Scan for the cell matching the given text and deliver its [X, Y] coordinate at center. 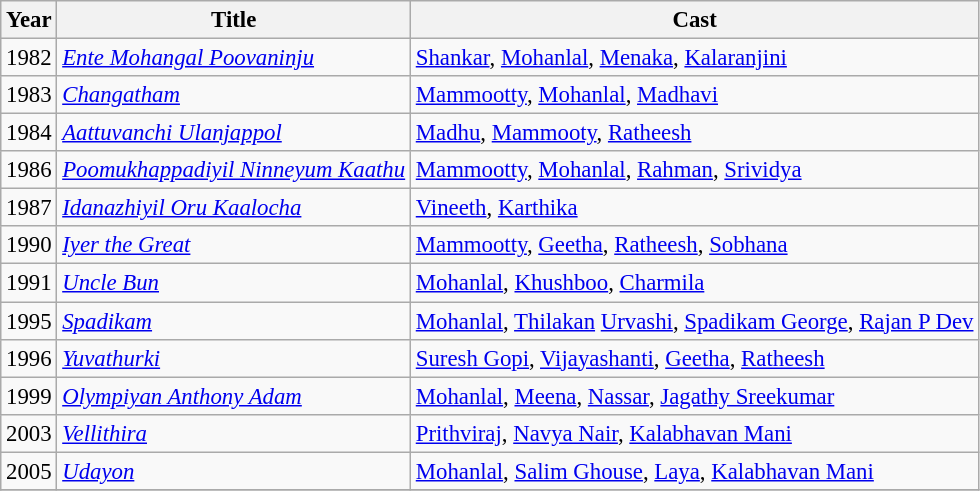
Suresh Gopi, Vijayashanti, Geetha, Ratheesh [694, 358]
Vineeth, Karthika [694, 208]
Udayon [234, 471]
1984 [29, 133]
Year [29, 20]
1990 [29, 245]
Olympiyan Anthony Adam [234, 396]
Vellithira [234, 433]
Mohanlal, Thilakan Urvashi, Spadikam George, Rajan P Dev [694, 321]
Title [234, 20]
1982 [29, 58]
Cast [694, 20]
1999 [29, 396]
1996 [29, 358]
Aattuvanchi Ulanjappol [234, 133]
Prithviraj, Navya Nair, Kalabhavan Mani [694, 433]
Uncle Bun [234, 283]
1987 [29, 208]
1983 [29, 95]
Poomukhappadiyil Ninneyum Kaathu [234, 170]
2003 [29, 433]
Ente Mohangal Poovaninju [234, 58]
Mammootty, Mohanlal, Madhavi [694, 95]
Iyer the Great [234, 245]
Spadikam [234, 321]
2005 [29, 471]
Mammootty, Mohanlal, Rahman, Srividya [694, 170]
1995 [29, 321]
Mohanlal, Meena, Nassar, Jagathy Sreekumar [694, 396]
Shankar, Mohanlal, Menaka, Kalaranjini [694, 58]
Changatham [234, 95]
Idanazhiyil Oru Kaalocha [234, 208]
Mohanlal, Khushboo, Charmila [694, 283]
1991 [29, 283]
Mammootty, Geetha, Ratheesh, Sobhana [694, 245]
1986 [29, 170]
Yuvathurki [234, 358]
Mohanlal, Salim Ghouse, Laya, Kalabhavan Mani [694, 471]
Madhu, Mammooty, Ratheesh [694, 133]
